Locate the cell with the specified text and output its [x, y] center coordinate. 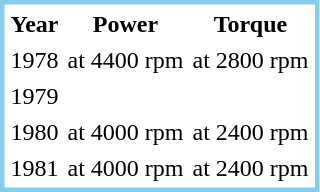
1980 [35, 132]
at 4400 rpm [125, 60]
1978 [35, 60]
1981 [35, 168]
1979 [35, 96]
Torque [250, 24]
at 2800 rpm [250, 60]
Power [125, 24]
Year [35, 24]
